Output the [X, Y] coordinate of the center of the cell containing the given text.  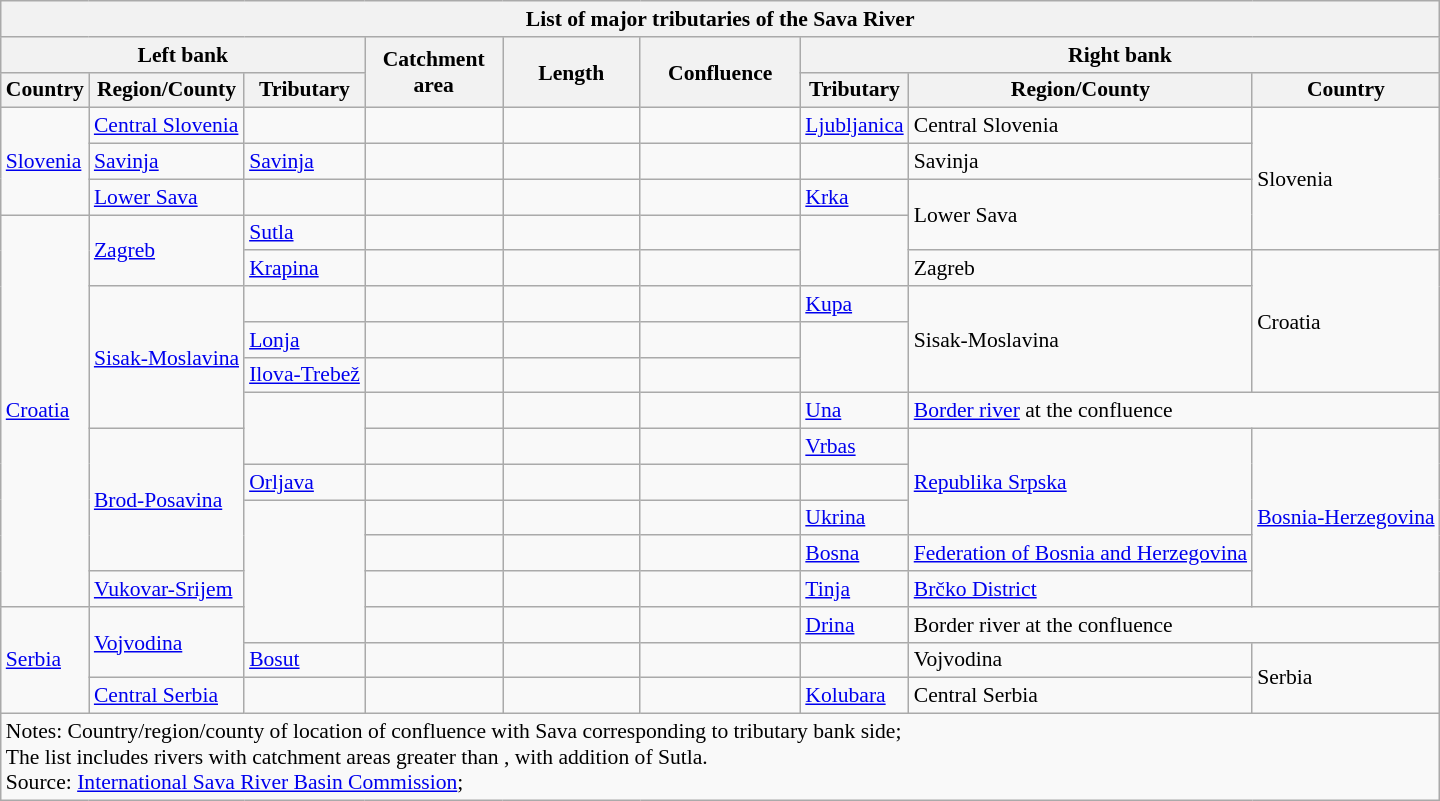
Krapina [304, 269]
Bosna [854, 554]
Federation of Bosnia and Herzegovina [1080, 554]
Confluence [720, 72]
Drina [854, 625]
Left bank [183, 55]
Bosnia-Herzegovina [1346, 518]
Republika Srpska [1080, 482]
Brod-Posavina [166, 500]
Ilova-Trebež [304, 375]
Ljubljanica [854, 126]
Krka [854, 197]
Orljava [304, 482]
Brčko District [1080, 589]
Kolubara [854, 696]
Vukovar-Srijem [166, 589]
Catchment area [434, 72]
Ukrina [854, 518]
Lonja [304, 340]
Kupa [854, 304]
Right bank [1120, 55]
Tinja [854, 589]
Sutla [304, 233]
Length [572, 72]
Una [854, 411]
Vrbas [854, 447]
List of major tributaries of the Sava River [720, 19]
Bosut [304, 660]
